Pinpoint the cell where the given text exists, returning its (x, y) midpoint coordinate. 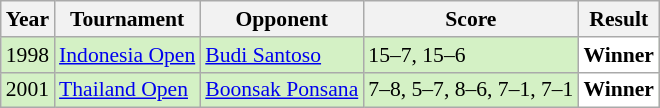
2001 (28, 90)
Budi Santoso (282, 55)
7–8, 5–7, 8–6, 7–1, 7–1 (470, 90)
Indonesia Open (127, 55)
15–7, 15–6 (470, 55)
Score (470, 19)
1998 (28, 55)
Result (618, 19)
Boonsak Ponsana (282, 90)
Tournament (127, 19)
Opponent (282, 19)
Year (28, 19)
Thailand Open (127, 90)
